Identify which cell holds the provided text, then report its [x, y] central coordinate. 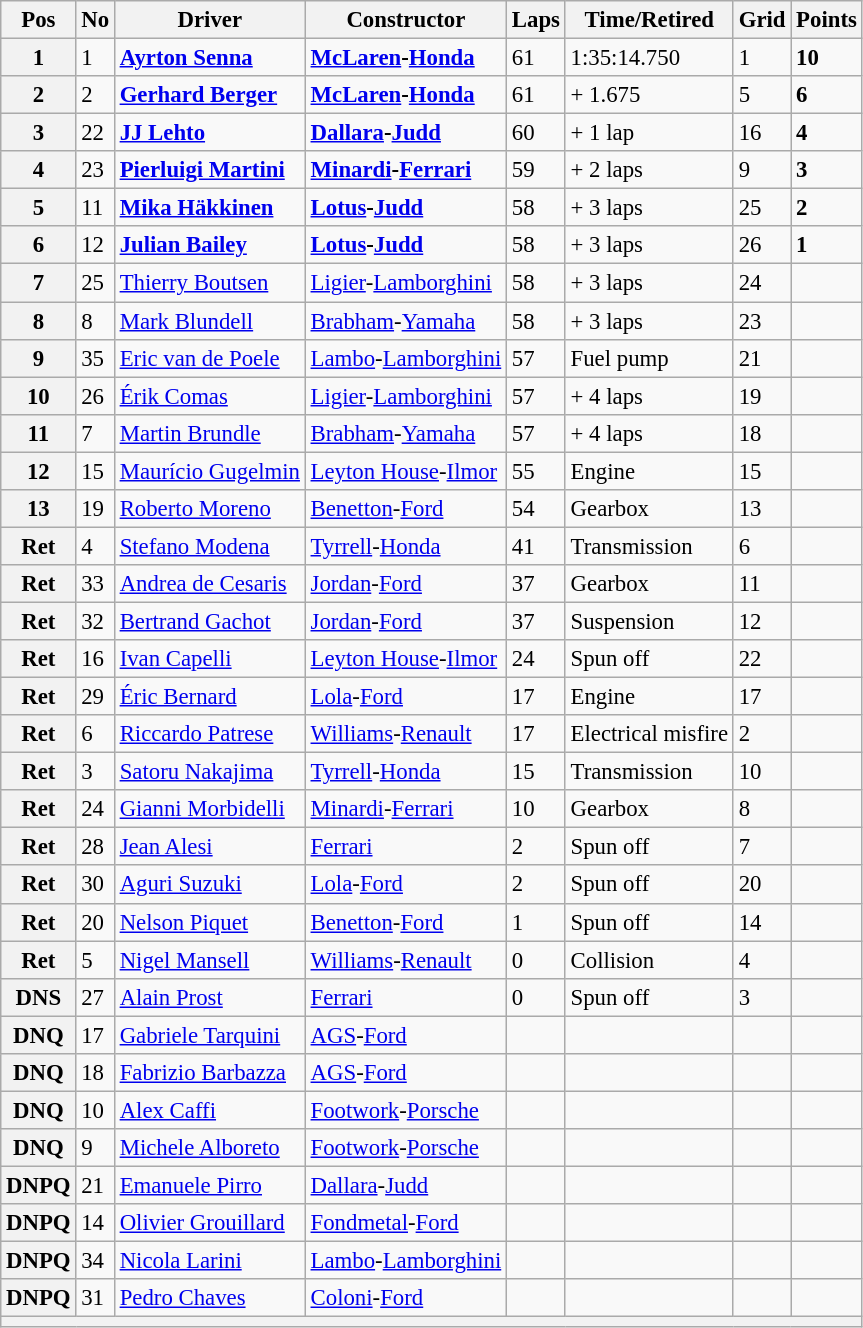
31 [95, 1298]
Aguri Suzuki [210, 885]
Nigel Mansell [210, 960]
Coloni-Ford [406, 1298]
Fabrizio Barbazza [210, 1073]
Nicola Larini [210, 1261]
Thierry Boutsen [210, 283]
Martin Brundle [210, 433]
Alex Caffi [210, 1110]
55 [536, 471]
27 [95, 997]
+ 1.675 [649, 95]
Maurício Gugelmin [210, 471]
Nelson Piquet [210, 922]
59 [536, 170]
Gabriele Tarquini [210, 1035]
Gianni Morbidelli [210, 809]
Fondmetal-Ford [406, 1223]
Collision [649, 960]
Bertrand Gachot [210, 621]
+ 1 lap [649, 133]
Suspension [649, 621]
Riccardo Patrese [210, 734]
Constructor [406, 20]
Satoru Nakajima [210, 772]
JJ Lehto [210, 133]
32 [95, 621]
DNS [38, 997]
Pedro Chaves [210, 1298]
Alain Prost [210, 997]
Electrical misfire [649, 734]
Ivan Capelli [210, 659]
Laps [536, 20]
Pierluigi Martini [210, 170]
Julian Bailey [210, 245]
Jean Alesi [210, 847]
Eric van de Poele [210, 358]
Grid [762, 20]
Time/Retired [649, 20]
Driver [210, 20]
No [95, 20]
Roberto Moreno [210, 509]
29 [95, 697]
Éric Bernard [210, 697]
Olivier Grouillard [210, 1223]
Pos [38, 20]
60 [536, 133]
1:35:14.750 [649, 58]
41 [536, 546]
+ 2 laps [649, 170]
35 [95, 358]
Ayrton Senna [210, 58]
33 [95, 584]
Stefano Modena [210, 546]
Michele Alboreto [210, 1148]
Emanuele Pirro [210, 1185]
Gerhard Berger [210, 95]
Points [826, 20]
Mark Blundell [210, 321]
Fuel pump [649, 358]
54 [536, 509]
28 [95, 847]
34 [95, 1261]
Érik Comas [210, 396]
Mika Häkkinen [210, 208]
30 [95, 885]
Andrea de Cesaris [210, 584]
